Scan for the cell matching the given text and deliver its [x, y] coordinate at center. 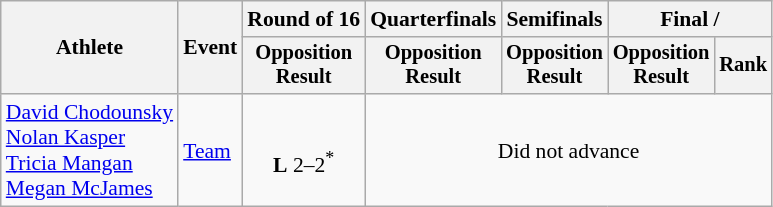
Event [210, 48]
Team [210, 150]
Rank [743, 66]
Quarterfinals [433, 19]
Round of 16 [304, 19]
Did not advance [568, 150]
Athlete [90, 48]
Semifinals [554, 19]
L 2–2* [304, 150]
Final / [690, 19]
David ChodounskyNolan KasperTricia ManganMegan McJames [90, 150]
